Find where the given text appears and provide that cell's center as (x, y) coordinate. 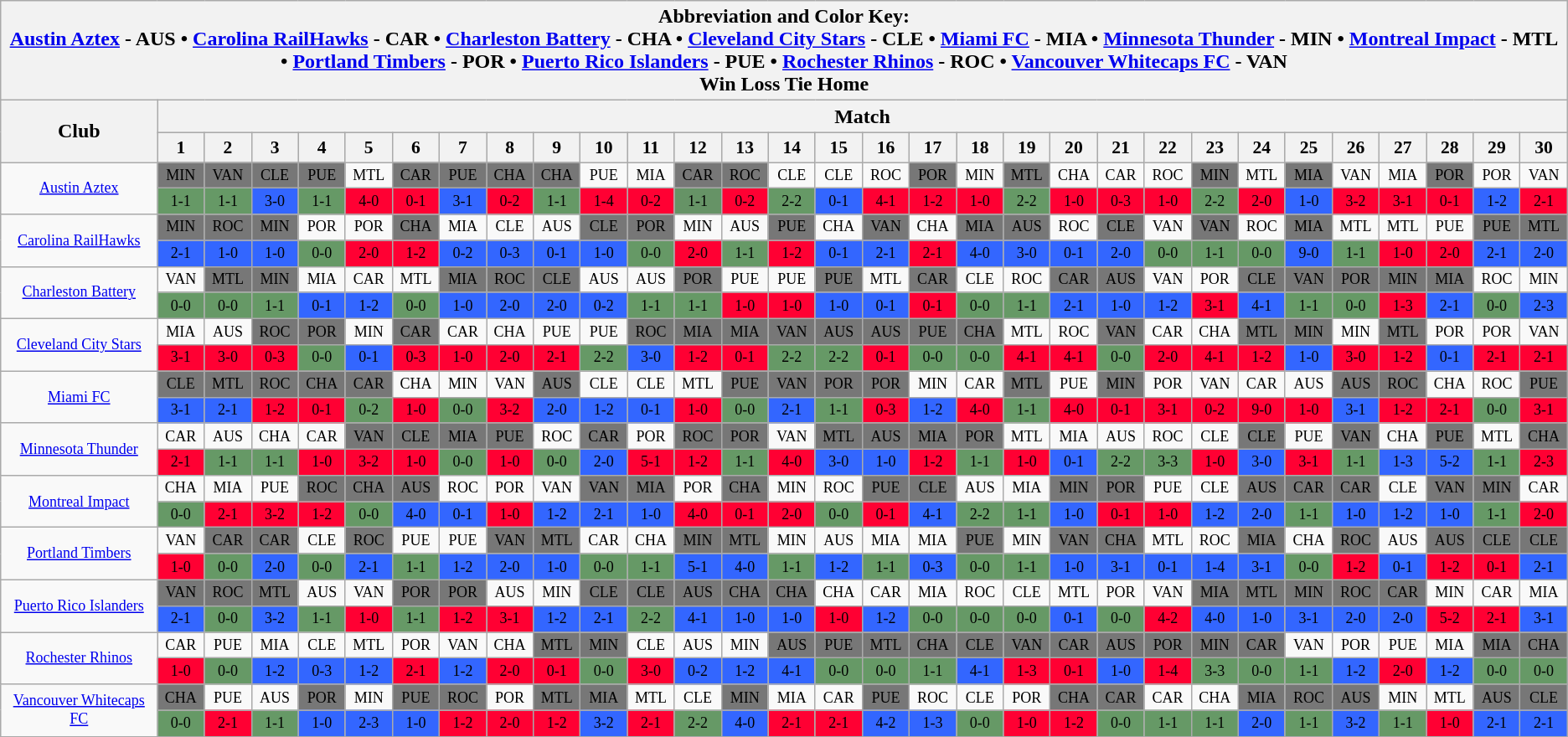
Puerto Rico Islanders (79, 606)
18 (980, 147)
23 (1215, 147)
4 (322, 147)
29 (1497, 147)
Miami FC (79, 397)
17 (933, 147)
Charleston Battery (79, 292)
15 (838, 147)
10 (604, 147)
12 (698, 147)
2 (228, 147)
9 (557, 147)
30 (1544, 147)
6 (415, 147)
26 (1356, 147)
Rochester Rhinos (79, 658)
16 (885, 147)
Carolina RailHawks (79, 240)
25 (1308, 147)
Portland Timbers (79, 554)
22 (1168, 147)
5 (369, 147)
28 (1450, 147)
19 (1027, 147)
24 (1261, 147)
20 (1074, 147)
11 (651, 147)
21 (1121, 147)
8 (510, 147)
Match (863, 116)
Minnesota Thunder (79, 449)
Austin Aztex (79, 188)
Montreal Impact (79, 502)
7 (462, 147)
14 (792, 147)
1 (181, 147)
3 (275, 147)
27 (1403, 147)
Club (79, 131)
Cleveland City Stars (79, 345)
Vancouver Whitecaps FC (79, 710)
13 (745, 147)
